For the text-containing cell, return its midpoint in (x, y) coordinate format. 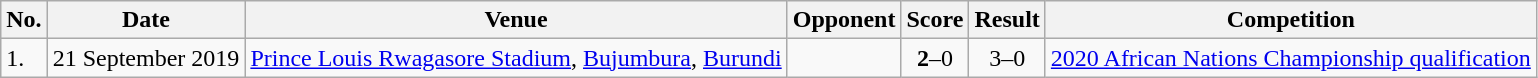
21 September 2019 (146, 58)
2–0 (935, 58)
3–0 (1007, 58)
2020 African Nations Championship qualification (1290, 58)
Date (146, 20)
Venue (516, 20)
1. (24, 58)
Result (1007, 20)
Prince Louis Rwagasore Stadium, Bujumbura, Burundi (516, 58)
No. (24, 20)
Score (935, 20)
Competition (1290, 20)
Opponent (844, 20)
